Determine the (X, Y) coordinate at the center of the cell enclosing the given text.  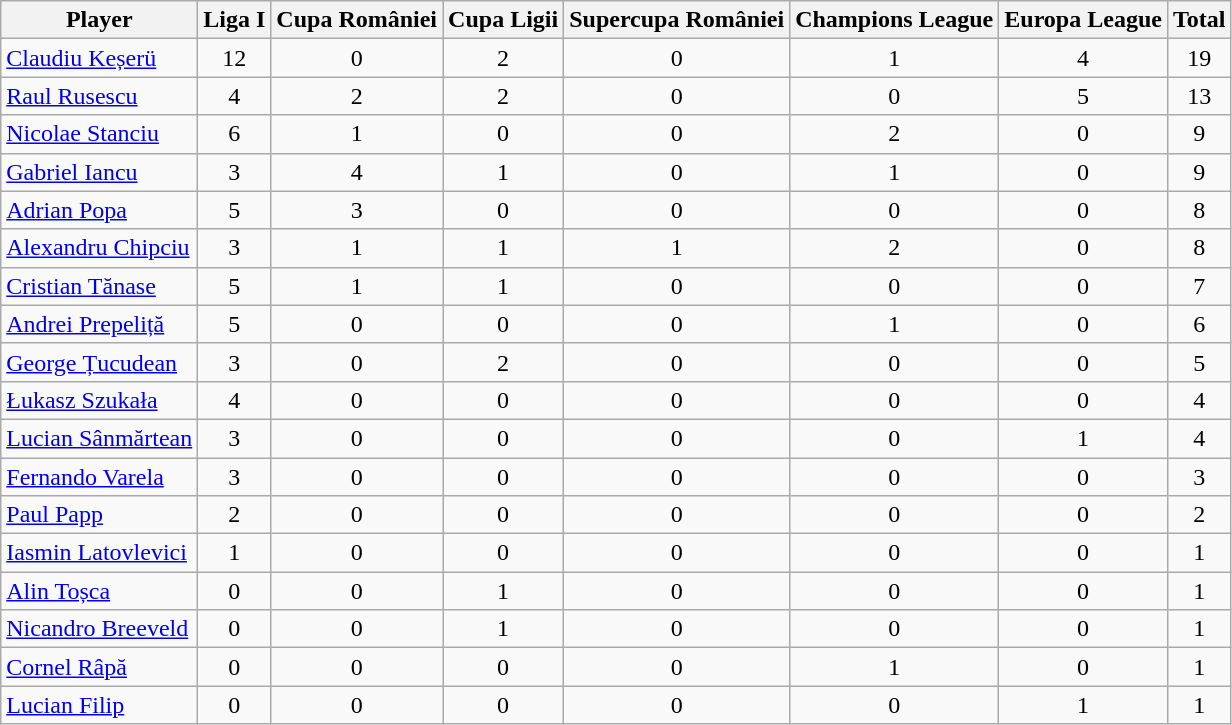
Gabriel Iancu (100, 172)
Cristian Tănase (100, 286)
Europa League (1084, 20)
Player (100, 20)
Cupa României (357, 20)
Champions League (894, 20)
Łukasz Szukała (100, 400)
12 (234, 58)
Claudiu Keșerü (100, 58)
George Țucudean (100, 362)
Andrei Prepeliță (100, 324)
Cupa Ligii (504, 20)
Liga I (234, 20)
Supercupa României (677, 20)
Cornel Râpă (100, 667)
19 (1199, 58)
13 (1199, 96)
Alin Toșca (100, 591)
Alexandru Chipciu (100, 248)
7 (1199, 286)
Nicolae Stanciu (100, 134)
Adrian Popa (100, 210)
Nicandro Breeveld (100, 629)
Lucian Sânmărtean (100, 438)
Total (1199, 20)
Raul Rusescu (100, 96)
Iasmin Latovlevici (100, 553)
Lucian Filip (100, 705)
Fernando Varela (100, 477)
Paul Papp (100, 515)
